Locate the cell with the specified text and output its (X, Y) center coordinate. 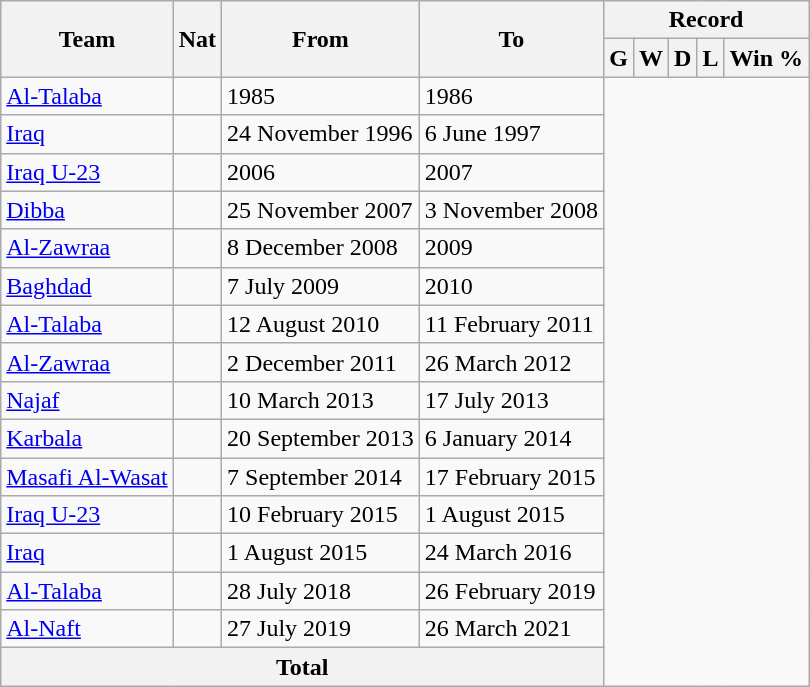
7 September 2014 (321, 477)
10 February 2015 (321, 515)
Dibba (87, 210)
2009 (511, 248)
8 December 2008 (321, 248)
26 March 2012 (511, 362)
6 January 2014 (511, 438)
2 December 2011 (321, 362)
Najaf (87, 400)
D (682, 58)
2006 (321, 172)
24 March 2016 (511, 553)
Win % (766, 58)
To (511, 39)
2010 (511, 286)
L (710, 58)
27 July 2019 (321, 629)
3 November 2008 (511, 210)
W (650, 58)
Masafi Al-Wasat (87, 477)
Al-Naft (87, 629)
Nat (197, 39)
25 November 2007 (321, 210)
Team (87, 39)
1985 (321, 96)
17 July 2013 (511, 400)
Record (706, 20)
24 November 1996 (321, 134)
Karbala (87, 438)
6 June 1997 (511, 134)
28 July 2018 (321, 591)
10 March 2013 (321, 400)
20 September 2013 (321, 438)
Baghdad (87, 286)
26 February 2019 (511, 591)
1986 (511, 96)
12 August 2010 (321, 324)
Total (302, 667)
11 February 2011 (511, 324)
26 March 2021 (511, 629)
17 February 2015 (511, 477)
2007 (511, 172)
From (321, 39)
G (619, 58)
7 July 2009 (321, 286)
